From the cell containing the given text, extract its center point as (x, y) coordinate. 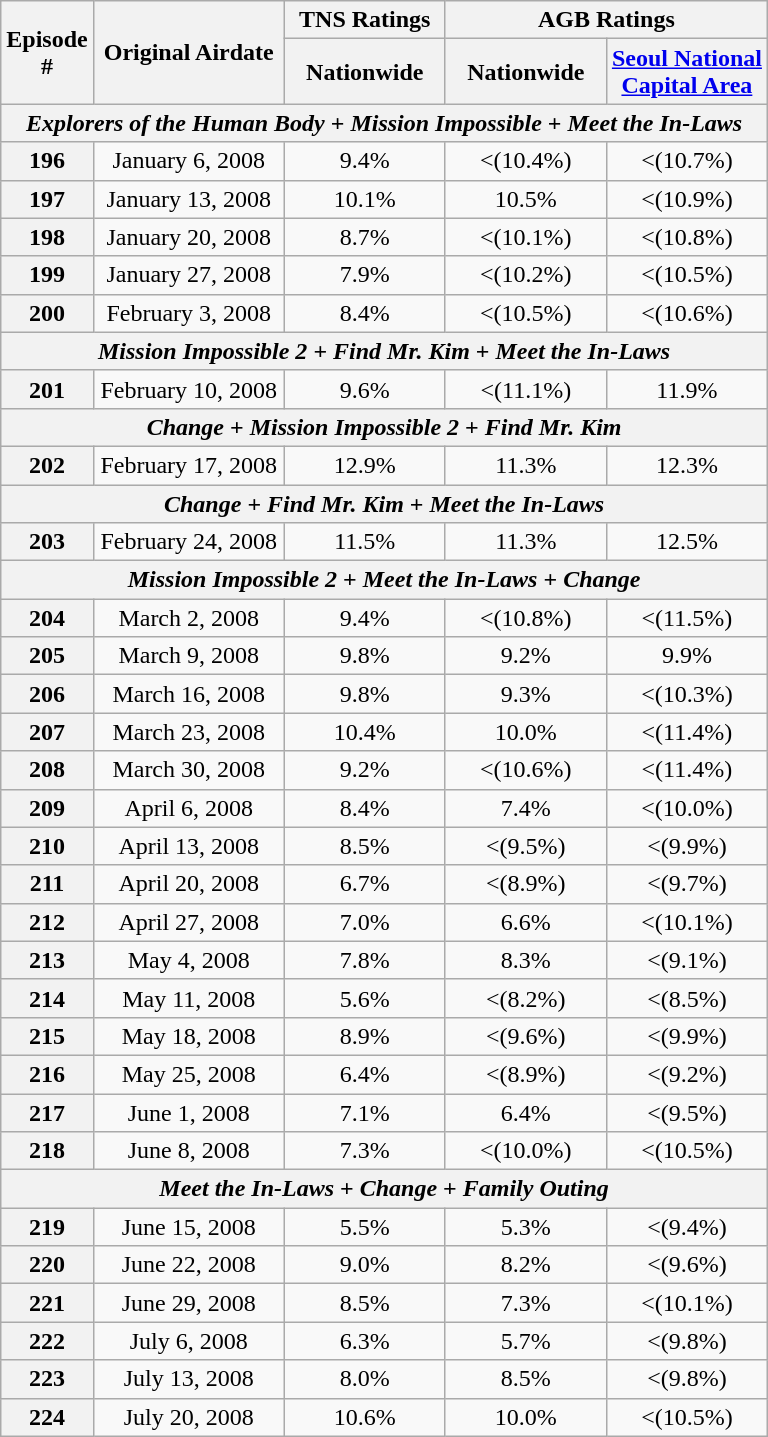
<(10.2%) (526, 275)
April 13, 2008 (188, 846)
5.3% (526, 1227)
222 (47, 1341)
8.2% (526, 1265)
<(8.5%) (686, 998)
7.1% (364, 1113)
8.7% (364, 237)
January 27, 2008 (188, 275)
June 22, 2008 (188, 1265)
217 (47, 1113)
224 (47, 1417)
8.9% (364, 1036)
<(10.3%) (686, 694)
Mission Impossible 2 + Find Mr. Kim + Meet the In-Laws (384, 351)
9.6% (364, 389)
10.4% (364, 732)
<(9.4%) (686, 1227)
201 (47, 389)
202 (47, 465)
January 6, 2008 (188, 161)
213 (47, 960)
207 (47, 732)
210 (47, 846)
January 20, 2008 (188, 237)
February 3, 2008 (188, 313)
203 (47, 542)
215 (47, 1036)
7.0% (364, 922)
June 8, 2008 (188, 1151)
January 13, 2008 (188, 199)
11.9% (686, 389)
<(10.4%) (526, 161)
7.9% (364, 275)
<(8.2%) (526, 998)
6.7% (364, 884)
TNS Ratings (364, 20)
March 2, 2008 (188, 618)
6.6% (526, 922)
Change + Find Mr. Kim + Meet the In-Laws (384, 503)
February 17, 2008 (188, 465)
April 6, 2008 (188, 808)
221 (47, 1303)
March 30, 2008 (188, 770)
212 (47, 922)
219 (47, 1227)
10.6% (364, 1417)
May 18, 2008 (188, 1036)
April 27, 2008 (188, 922)
May 11, 2008 (188, 998)
June 1, 2008 (188, 1113)
200 (47, 313)
209 (47, 808)
8.3% (526, 960)
<(9.1%) (686, 960)
Episode # (47, 52)
11.5% (364, 542)
June 29, 2008 (188, 1303)
9.0% (364, 1265)
Meet the In-Laws + Change + Family Outing (384, 1189)
AGB Ratings (606, 20)
<(9.7%) (686, 884)
208 (47, 770)
May 4, 2008 (188, 960)
10.1% (364, 199)
199 (47, 275)
218 (47, 1151)
7.8% (364, 960)
July 13, 2008 (188, 1379)
6.3% (364, 1341)
March 23, 2008 (188, 732)
<(11.1%) (526, 389)
Explorers of the Human Body + Mission Impossible + Meet the In-Laws (384, 123)
205 (47, 656)
5.5% (364, 1227)
<(10.7%) (686, 161)
Seoul National Capital Area (686, 72)
12.5% (686, 542)
5.6% (364, 998)
March 16, 2008 (188, 694)
10.5% (526, 199)
<(9.2%) (686, 1074)
Original Airdate (188, 52)
223 (47, 1379)
February 10, 2008 (188, 389)
214 (47, 998)
March 9, 2008 (188, 656)
220 (47, 1265)
May 25, 2008 (188, 1074)
<(11.5%) (686, 618)
Change + Mission Impossible 2 + Find Mr. Kim (384, 427)
198 (47, 237)
197 (47, 199)
9.9% (686, 656)
9.3% (526, 694)
5.7% (526, 1341)
7.4% (526, 808)
April 20, 2008 (188, 884)
June 15, 2008 (188, 1227)
12.3% (686, 465)
204 (47, 618)
12.9% (364, 465)
8.0% (364, 1379)
<(10.9%) (686, 199)
196 (47, 161)
Mission Impossible 2 + Meet the In-Laws + Change (384, 580)
211 (47, 884)
July 20, 2008 (188, 1417)
July 6, 2008 (188, 1341)
February 24, 2008 (188, 542)
206 (47, 694)
216 (47, 1074)
